Return [x, y] of the center of cell containing provided text 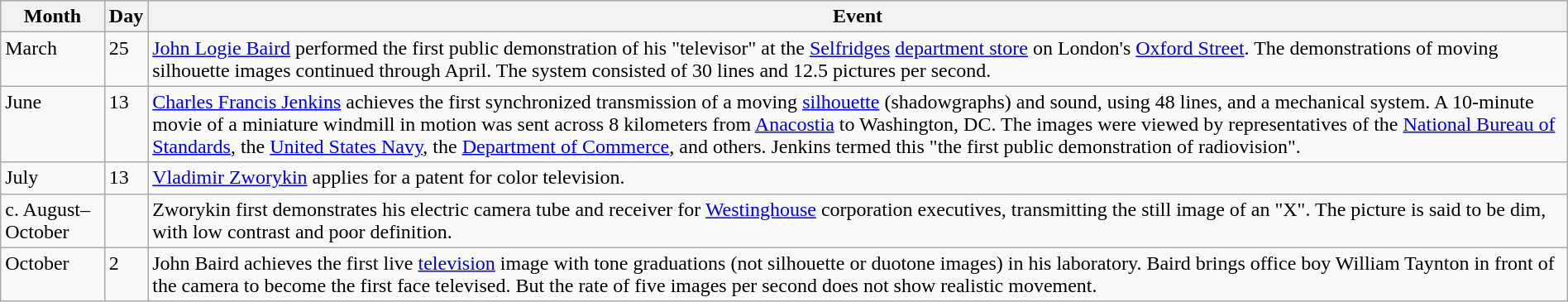
Vladimir Zworykin applies for a patent for color television. [858, 178]
Event [858, 17]
Day [126, 17]
25 [126, 60]
2 [126, 275]
July [53, 178]
Month [53, 17]
June [53, 124]
March [53, 60]
October [53, 275]
c. August–October [53, 220]
